Provide the (x, y) coordinate of the cell's center where the given text is located.  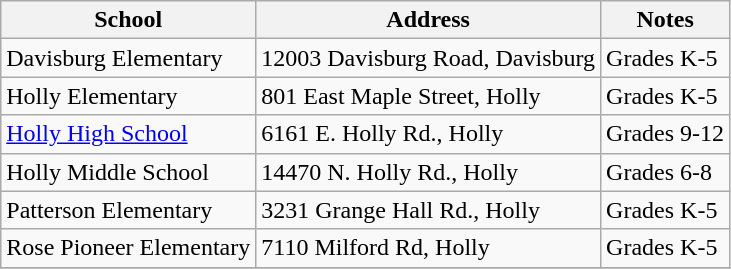
7110 Milford Rd, Holly (428, 248)
Holly Elementary (128, 96)
6161 E. Holly Rd., Holly (428, 134)
School (128, 20)
14470 N. Holly Rd., Holly (428, 172)
801 East Maple Street, Holly (428, 96)
3231 Grange Hall Rd., Holly (428, 210)
Rose Pioneer Elementary (128, 248)
12003 Davisburg Road, Davisburg (428, 58)
Davisburg Elementary (128, 58)
Patterson Elementary (128, 210)
Holly High School (128, 134)
Grades 6-8 (666, 172)
Notes (666, 20)
Address (428, 20)
Holly Middle School (128, 172)
Grades 9-12 (666, 134)
